For the text-containing cell, return its midpoint in [x, y] coordinate format. 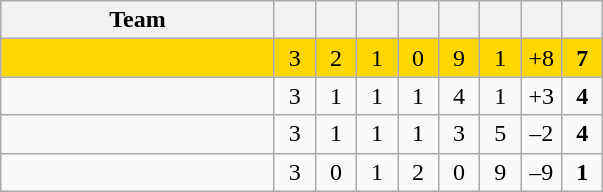
5 [500, 134]
+3 [542, 96]
Team [138, 20]
7 [582, 58]
–9 [542, 172]
–2 [542, 134]
+8 [542, 58]
